Return [X, Y] of the center of cell containing provided text 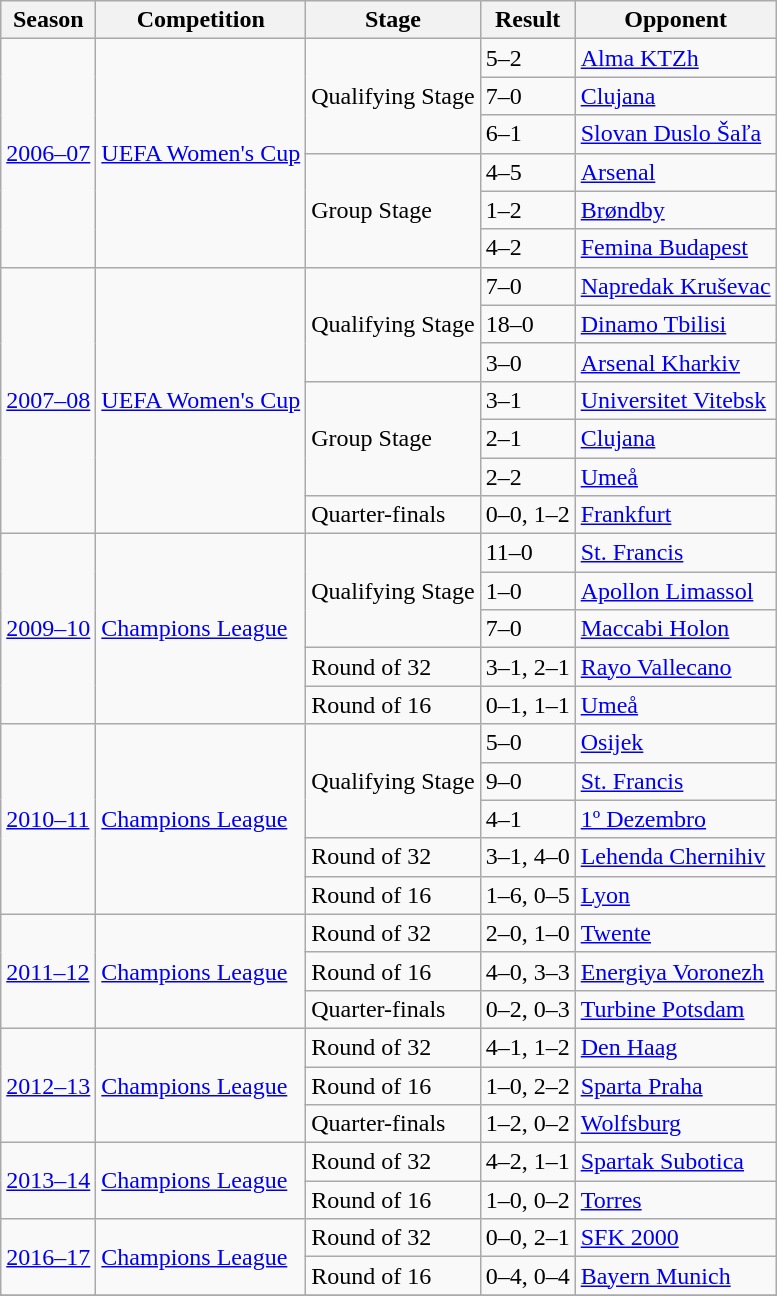
Lehenda Chernihiv [676, 857]
1–2 [528, 210]
0–1, 1–1 [528, 705]
6–1 [528, 134]
Napredak Kruševac [676, 286]
SFK 2000 [676, 1238]
Wolfsburg [676, 1124]
2–0, 1–0 [528, 933]
Arsenal Kharkiv [676, 362]
1–6, 0–5 [528, 895]
Femina Budapest [676, 248]
2016–17 [48, 1257]
Bayern Munich [676, 1276]
2010–11 [48, 819]
4–1 [528, 819]
2007–08 [48, 400]
3–1, 2–1 [528, 667]
Maccabi Holon [676, 629]
5–0 [528, 743]
Stage [393, 20]
1–0 [528, 591]
18–0 [528, 324]
Energiya Voronezh [676, 971]
4–2, 1–1 [528, 1162]
2–1 [528, 438]
2009–10 [48, 629]
4–5 [528, 172]
2011–12 [48, 971]
2013–14 [48, 1181]
2012–13 [48, 1085]
Osijek [676, 743]
Universitet Vitebsk [676, 400]
5–2 [528, 58]
Result [528, 20]
1–2, 0–2 [528, 1124]
0–0, 1–2 [528, 515]
1–0, 2–2 [528, 1085]
Den Haag [676, 1047]
Spartak Subotica [676, 1162]
Sparta Praha [676, 1085]
2–2 [528, 477]
2006–07 [48, 153]
1–0, 0–2 [528, 1200]
Apollon Limassol [676, 591]
Brøndby [676, 210]
0–2, 0–3 [528, 1009]
0–0, 2–1 [528, 1238]
4–0, 3–3 [528, 971]
3–1 [528, 400]
Alma KTZh [676, 58]
3–0 [528, 362]
Frankfurt [676, 515]
Turbine Potsdam [676, 1009]
4–1, 1–2 [528, 1047]
4–2 [528, 248]
Season [48, 20]
Lyon [676, 895]
0–4, 0–4 [528, 1276]
Slovan Duslo Šaľa [676, 134]
11–0 [528, 553]
Competition [201, 20]
Twente [676, 933]
Rayo Vallecano [676, 667]
3–1, 4–0 [528, 857]
1º Dezembro [676, 819]
9–0 [528, 781]
Torres [676, 1200]
Opponent [676, 20]
Arsenal [676, 172]
Dinamo Tbilisi [676, 324]
